Locate the cell with the specified text and output its (X, Y) center coordinate. 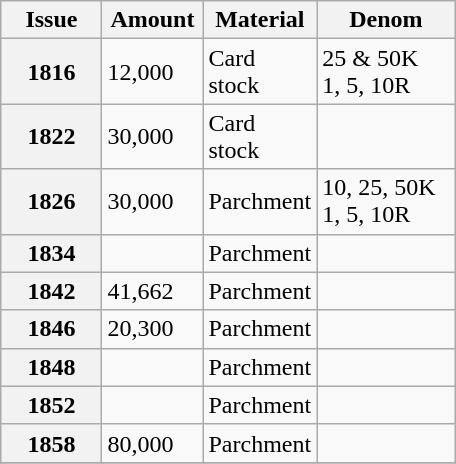
Material (260, 20)
1858 (52, 443)
1822 (52, 136)
Denom (386, 20)
41,662 (152, 291)
20,300 (152, 329)
12,000 (152, 72)
10, 25, 50K1, 5, 10R (386, 202)
25 & 50K1, 5, 10R (386, 72)
1852 (52, 405)
1816 (52, 72)
1826 (52, 202)
Amount (152, 20)
1848 (52, 367)
80,000 (152, 443)
1842 (52, 291)
1846 (52, 329)
Issue (52, 20)
1834 (52, 253)
